Pinpoint the cell where the given text exists, returning its [x, y] midpoint coordinate. 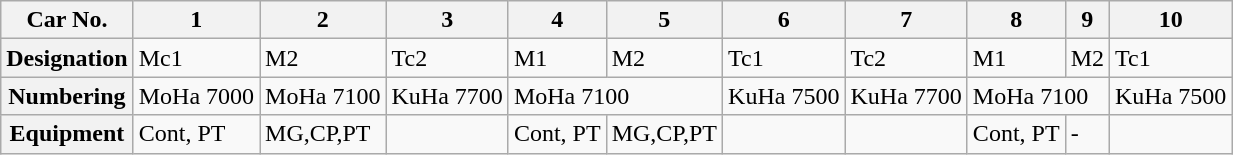
3 [447, 20]
MoHa 7000 [196, 96]
Numbering [67, 96]
1 [196, 20]
Car No. [67, 20]
8 [1016, 20]
5 [664, 20]
2 [323, 20]
Designation [67, 58]
6 [784, 20]
7 [906, 20]
Equipment [67, 134]
- [1087, 134]
4 [557, 20]
Mc1 [196, 58]
10 [1171, 20]
9 [1087, 20]
